Search for the cell housing the specified text and yield its (x, y) center coordinate. 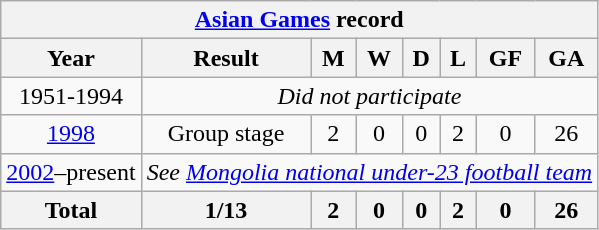
L (458, 58)
D (421, 58)
GF (506, 58)
W (380, 58)
M (334, 58)
GA (566, 58)
Year (71, 58)
Group stage (226, 134)
Result (226, 58)
1951-1994 (71, 96)
2002–present (71, 172)
Did not participate (370, 96)
Total (71, 210)
1/13 (226, 210)
See Mongolia national under-23 football team (370, 172)
1998 (71, 134)
Asian Games record (300, 20)
